Scan for the cell matching the given text and deliver its (X, Y) coordinate at center. 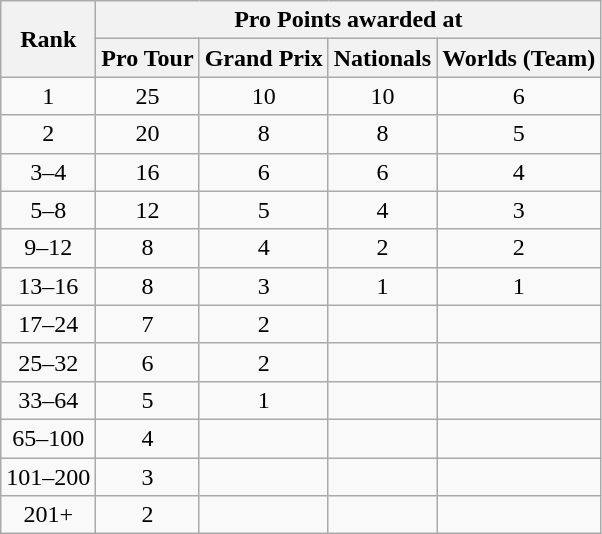
13–16 (48, 286)
12 (148, 210)
65–100 (48, 438)
Rank (48, 39)
201+ (48, 515)
20 (148, 134)
101–200 (48, 477)
7 (148, 324)
16 (148, 172)
9–12 (48, 248)
5–8 (48, 210)
Worlds (Team) (519, 58)
33–64 (48, 400)
3–4 (48, 172)
17–24 (48, 324)
Grand Prix (264, 58)
25 (148, 96)
25–32 (48, 362)
Nationals (382, 58)
Pro Tour (148, 58)
Pro Points awarded at (348, 20)
